Detect which cell encompasses the target text, then output its (x, y) center coordinate. 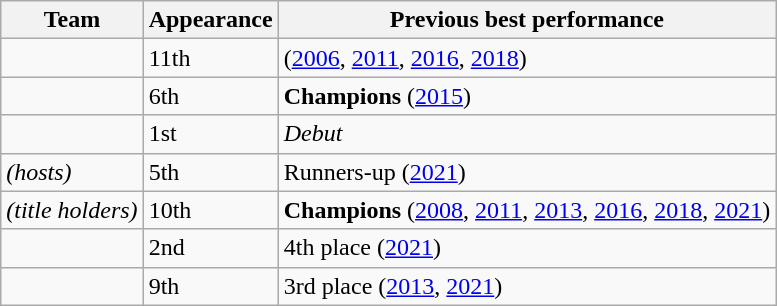
9th (210, 286)
1st (210, 134)
5th (210, 172)
(2006, 2011, 2016, 2018) (527, 58)
Debut (527, 134)
Team (72, 20)
10th (210, 210)
4th place (2021) (527, 248)
Previous best performance (527, 20)
(hosts) (72, 172)
Appearance (210, 20)
6th (210, 96)
Champions (2008, 2011, 2013, 2016, 2018, 2021) (527, 210)
11th (210, 58)
2nd (210, 248)
3rd place (2013, 2021) (527, 286)
(title holders) (72, 210)
Runners-up (2021) (527, 172)
Champions (2015) (527, 96)
